Return the (X, Y) coordinate for the center point of the cell that contains the specified text.  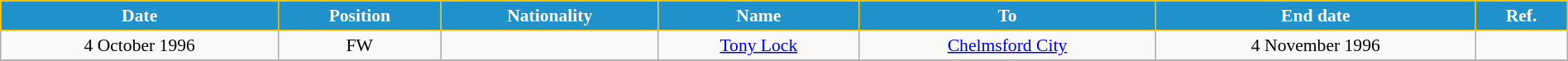
4 October 1996 (140, 45)
End date (1316, 16)
Date (140, 16)
Chelmsford City (1007, 45)
To (1007, 16)
Nationality (549, 16)
Ref. (1522, 16)
4 November 1996 (1316, 45)
FW (360, 45)
Tony Lock (758, 45)
Position (360, 16)
Name (758, 16)
